Search for the cell housing the specified text and yield its [x, y] center coordinate. 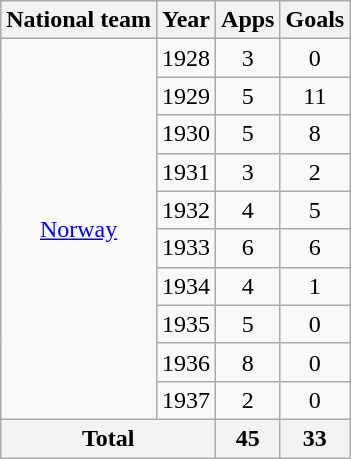
Apps [248, 20]
1932 [186, 210]
1931 [186, 172]
1934 [186, 286]
1933 [186, 248]
45 [248, 438]
1 [315, 286]
1935 [186, 324]
Goals [315, 20]
Year [186, 20]
Total [108, 438]
1930 [186, 134]
1936 [186, 362]
National team [79, 20]
11 [315, 96]
1937 [186, 400]
1928 [186, 58]
1929 [186, 96]
Norway [79, 230]
33 [315, 438]
